Locate the cell with the specified text and output its [x, y] center coordinate. 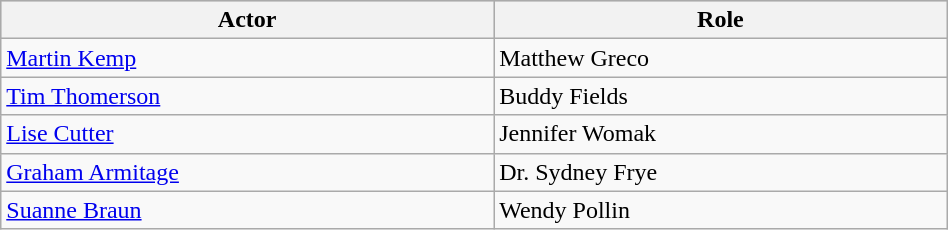
Buddy Fields [721, 96]
Martin Kemp [248, 58]
Lise Cutter [248, 134]
Actor [248, 20]
Jennifer Womak [721, 134]
Graham Armitage [248, 172]
Role [721, 20]
Tim Thomerson [248, 96]
Dr. Sydney Frye [721, 172]
Suanne Braun [248, 210]
Matthew Greco [721, 58]
Wendy Pollin [721, 210]
